Return (x, y) of the center of cell containing provided text 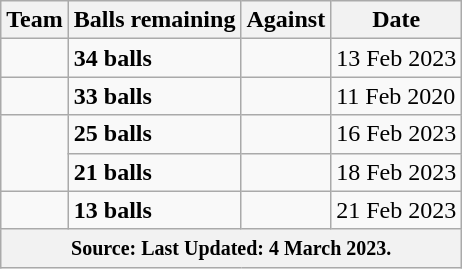
16 Feb 2023 (396, 134)
25 balls (154, 134)
Team (35, 20)
21 balls (154, 172)
18 Feb 2023 (396, 172)
13 Feb 2023 (396, 58)
Date (396, 20)
13 balls (154, 210)
34 balls (154, 58)
Against (286, 20)
33 balls (154, 96)
11 Feb 2020 (396, 96)
21 Feb 2023 (396, 210)
Balls remaining (154, 20)
Source: Last Updated: 4 March 2023. (232, 248)
